Locate the cell with the specified text and output its (X, Y) center coordinate. 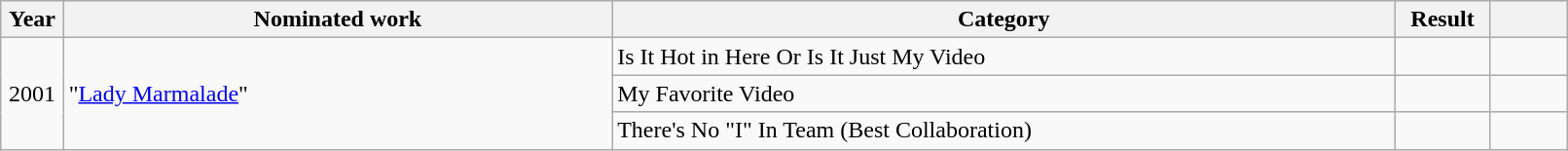
Nominated work (338, 19)
"Lady Marmalade" (338, 94)
Year (32, 19)
Category (1004, 19)
There's No "I" In Team (Best Collaboration) (1004, 131)
Is It Hot in Here Or Is It Just My Video (1004, 57)
My Favorite Video (1004, 94)
2001 (32, 94)
Result (1442, 19)
